Extract the (x, y) coordinate from the center of the cell holding the provided text.  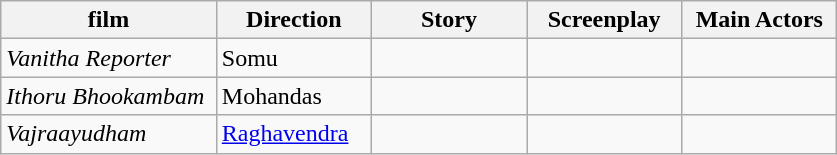
Story (448, 20)
Main Actors (760, 20)
Somu (294, 58)
Direction (294, 20)
film (109, 20)
Mohandas (294, 96)
Vajraayudham (109, 134)
Ithoru Bhookambam (109, 96)
Raghavendra (294, 134)
Screenplay (604, 20)
Vanitha Reporter (109, 58)
